Return the (X, Y) coordinate for the center point of the cell that contains the specified text.  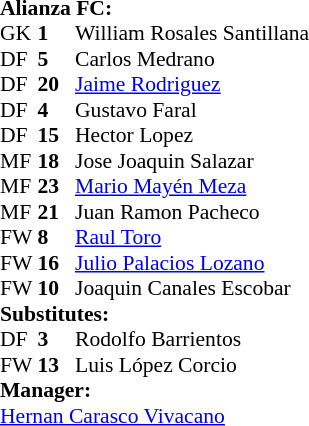
8 (57, 237)
Jaime Rodriguez (192, 85)
Hector Lopez (192, 135)
3 (57, 339)
Raul Toro (192, 237)
Joaquin Canales Escobar (192, 289)
Mario Mayén Meza (192, 187)
Substitutes: (154, 314)
4 (57, 110)
13 (57, 365)
Juan Ramon Pacheco (192, 212)
20 (57, 85)
18 (57, 161)
16 (57, 263)
Gustavo Faral (192, 110)
5 (57, 59)
Julio Palacios Lozano (192, 263)
23 (57, 187)
Jose Joaquin Salazar (192, 161)
1 (57, 33)
10 (57, 289)
15 (57, 135)
GK (19, 33)
21 (57, 212)
Luis López Corcio (192, 365)
Manager: (154, 391)
William Rosales Santillana (192, 33)
Rodolfo Barrientos (192, 339)
Carlos Medrano (192, 59)
